Identify which cell holds the provided text, then report its [x, y] central coordinate. 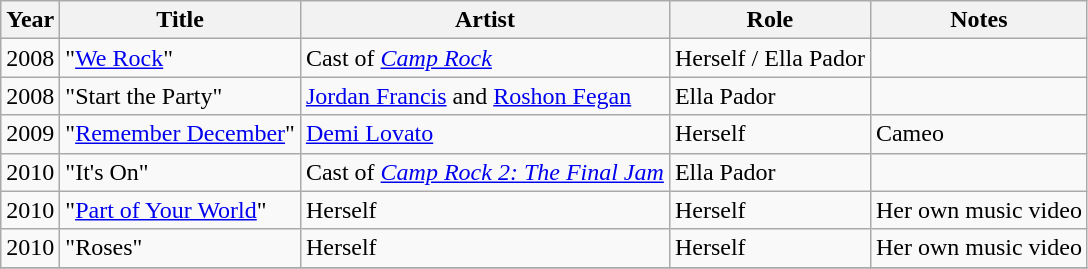
Jordan Francis and Roshon Fegan [484, 96]
Herself / Ella Pador [770, 58]
"It's On" [180, 172]
"Start the Party" [180, 96]
Demi Lovato [484, 134]
Cameo [978, 134]
Cast of Camp Rock [484, 58]
Artist [484, 20]
Role [770, 20]
"Roses" [180, 248]
Year [30, 20]
"Part of Your World" [180, 210]
Cast of Camp Rock 2: The Final Jam [484, 172]
2009 [30, 134]
Title [180, 20]
"Remember December" [180, 134]
Notes [978, 20]
"We Rock" [180, 58]
